Return [x, y] of the center of cell containing provided text 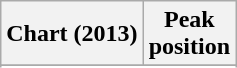
Chart (2013) [72, 34]
Peak position [189, 34]
